Provide the (X, Y) coordinate of the cell's center where the given text is located.  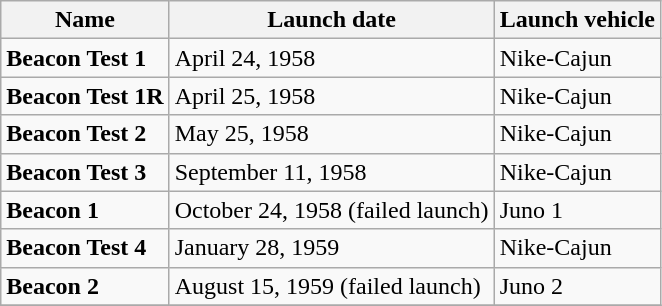
Beacon 2 (85, 286)
May 25, 1958 (332, 134)
Launch vehicle (577, 20)
October 24, 1958 (failed launch) (332, 210)
Beacon Test 1 (85, 58)
August 15, 1959 (failed launch) (332, 286)
April 25, 1958 (332, 96)
September 11, 1958 (332, 172)
April 24, 1958 (332, 58)
Beacon Test 2 (85, 134)
Beacon Test 3 (85, 172)
Beacon Test 4 (85, 248)
Name (85, 20)
Beacon 1 (85, 210)
Juno 1 (577, 210)
Launch date (332, 20)
Juno 2 (577, 286)
Beacon Test 1R (85, 96)
January 28, 1959 (332, 248)
